Locate the cell with the specified text and output its [X, Y] center coordinate. 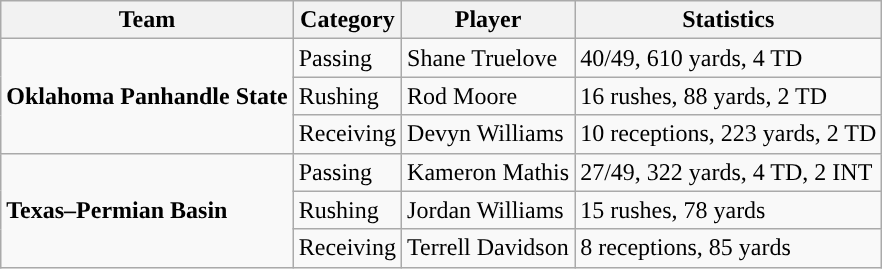
Kameron Mathis [488, 172]
Rod Moore [488, 96]
Shane Truelove [488, 58]
Category [347, 20]
Devyn Williams [488, 134]
27/49, 322 yards, 4 TD, 2 INT [728, 172]
Jordan Williams [488, 210]
8 receptions, 85 yards [728, 248]
10 receptions, 223 yards, 2 TD [728, 134]
15 rushes, 78 yards [728, 210]
Terrell Davidson [488, 248]
Team [147, 20]
Player [488, 20]
16 rushes, 88 yards, 2 TD [728, 96]
Oklahoma Panhandle State [147, 96]
Texas–Permian Basin [147, 210]
40/49, 610 yards, 4 TD [728, 58]
Statistics [728, 20]
